Pinpoint the cell where the given text exists, returning its [X, Y] midpoint coordinate. 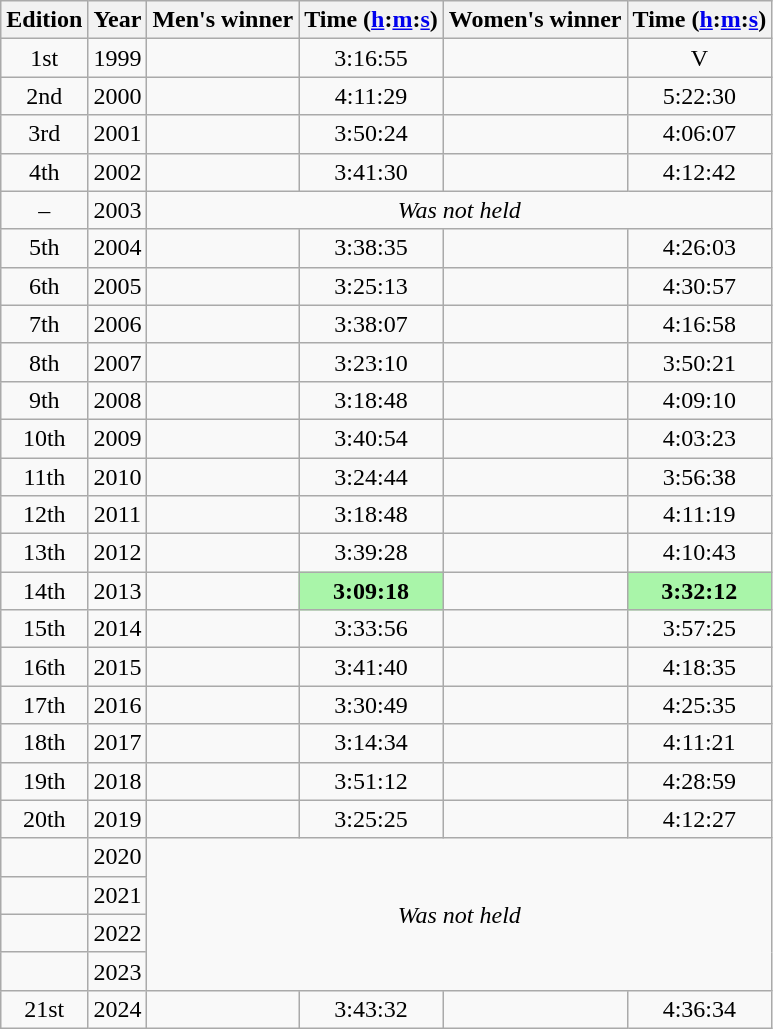
3:32:12 [700, 591]
Women's winner [535, 20]
3:38:07 [372, 324]
3:39:28 [372, 553]
3:50:21 [700, 362]
3:41:30 [372, 172]
2010 [118, 477]
18th [44, 743]
3:23:10 [372, 362]
2nd [44, 96]
V [700, 58]
4:12:27 [700, 819]
2005 [118, 286]
Men's winner [223, 20]
2023 [118, 971]
2018 [118, 781]
8th [44, 362]
3:33:56 [372, 629]
17th [44, 705]
7th [44, 324]
3:09:18 [372, 591]
4:11:29 [372, 96]
5th [44, 248]
2021 [118, 895]
2003 [118, 210]
19th [44, 781]
2011 [118, 515]
5:22:30 [700, 96]
2015 [118, 667]
2022 [118, 933]
3:57:25 [700, 629]
2013 [118, 591]
2002 [118, 172]
4:28:59 [700, 781]
4:06:07 [700, 134]
20th [44, 819]
4:10:43 [700, 553]
14th [44, 591]
15th [44, 629]
21st [44, 1009]
3:25:13 [372, 286]
3:43:32 [372, 1009]
6th [44, 286]
4:12:42 [700, 172]
3:14:34 [372, 743]
2019 [118, 819]
9th [44, 400]
4:25:35 [700, 705]
3:40:54 [372, 438]
2001 [118, 134]
2004 [118, 248]
2007 [118, 362]
10th [44, 438]
2016 [118, 705]
2017 [118, 743]
4:36:34 [700, 1009]
4:11:21 [700, 743]
3:30:49 [372, 705]
4:11:19 [700, 515]
2014 [118, 629]
3:41:40 [372, 667]
2009 [118, 438]
11th [44, 477]
4th [44, 172]
– [44, 210]
Edition [44, 20]
2006 [118, 324]
4:03:23 [700, 438]
16th [44, 667]
4:26:03 [700, 248]
1999 [118, 58]
2012 [118, 553]
3rd [44, 134]
2024 [118, 1009]
1st [44, 58]
4:30:57 [700, 286]
4:18:35 [700, 667]
3:50:24 [372, 134]
3:16:55 [372, 58]
2020 [118, 857]
4:09:10 [700, 400]
3:38:35 [372, 248]
3:51:12 [372, 781]
3:24:44 [372, 477]
3:56:38 [700, 477]
2000 [118, 96]
12th [44, 515]
4:16:58 [700, 324]
3:25:25 [372, 819]
2008 [118, 400]
13th [44, 553]
Year [118, 20]
